From the cell containing the given text, extract its center point as [X, Y] coordinate. 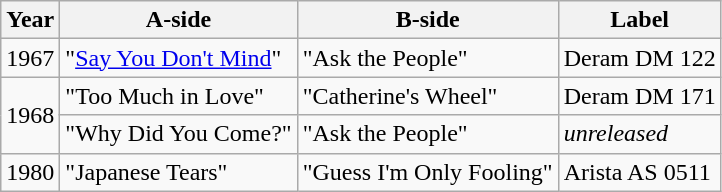
A-side [178, 20]
Deram DM 171 [640, 96]
Deram DM 122 [640, 58]
Label [640, 20]
Arista AS 0511 [640, 172]
"Guess I'm Only Fooling" [428, 172]
Year [30, 20]
"Catherine's Wheel" [428, 96]
1980 [30, 172]
"Say You Don't Mind" [178, 58]
B-side [428, 20]
"Why Did You Come?" [178, 134]
1967 [30, 58]
"Japanese Tears" [178, 172]
unreleased [640, 134]
1968 [30, 115]
"Too Much in Love" [178, 96]
